Return the [X, Y] coordinate for the center point of the cell that contains the specified text.  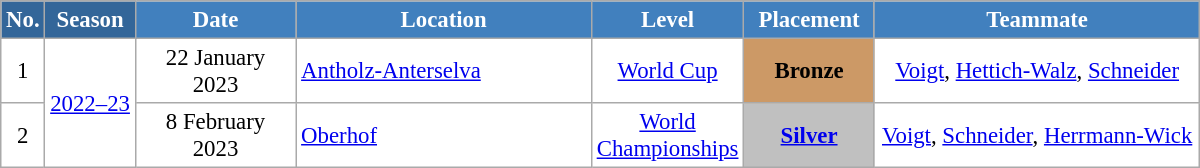
8 February 2023 [216, 136]
Silver [810, 136]
Level [667, 20]
Bronze [810, 72]
1 [23, 72]
World Cup [667, 72]
2022–23 [90, 104]
No. [23, 20]
Oberhof [444, 136]
Antholz-Anterselva [444, 72]
World Championships [667, 136]
Season [90, 20]
22 January 2023 [216, 72]
Location [444, 20]
Placement [810, 20]
Voigt, Schneider, Herrmann-Wick [1037, 136]
Teammate [1037, 20]
Voigt, Hettich-Walz, Schneider [1037, 72]
2 [23, 136]
Date [216, 20]
